Locate the cell with the specified text and output its [X, Y] center coordinate. 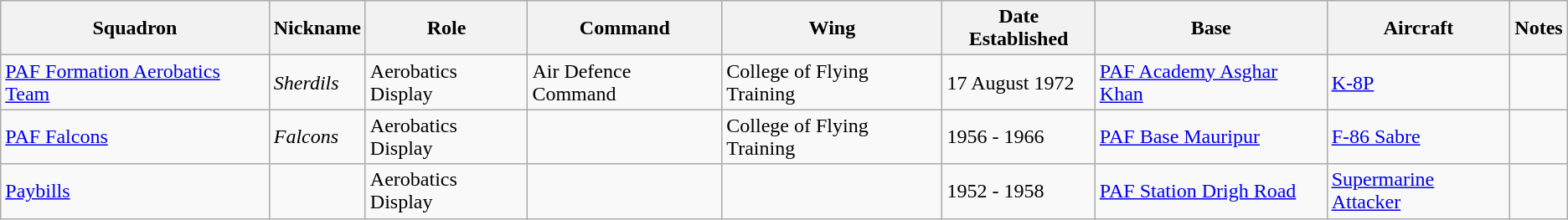
Air Defence Command [625, 82]
Role [446, 28]
Supermarine Attacker [1419, 191]
F-86 Sabre [1419, 137]
17 August 1972 [1019, 82]
K-8P [1419, 82]
1952 - 1958 [1019, 191]
Paybills [136, 191]
Squadron [136, 28]
Nickname [317, 28]
Command [625, 28]
Sherdils [317, 82]
Date Established [1019, 28]
PAF Station Drigh Road [1211, 191]
PAF Base Mauripur [1211, 137]
Base [1211, 28]
Falcons [317, 137]
PAF Formation Aerobatics Team [136, 82]
PAF Falcons [136, 137]
1956 - 1966 [1019, 137]
Aircraft [1419, 28]
PAF Academy Asghar Khan [1211, 82]
Notes [1539, 28]
Wing [833, 28]
